Provide the [X, Y] coordinate of the cell's center where the given text is located.  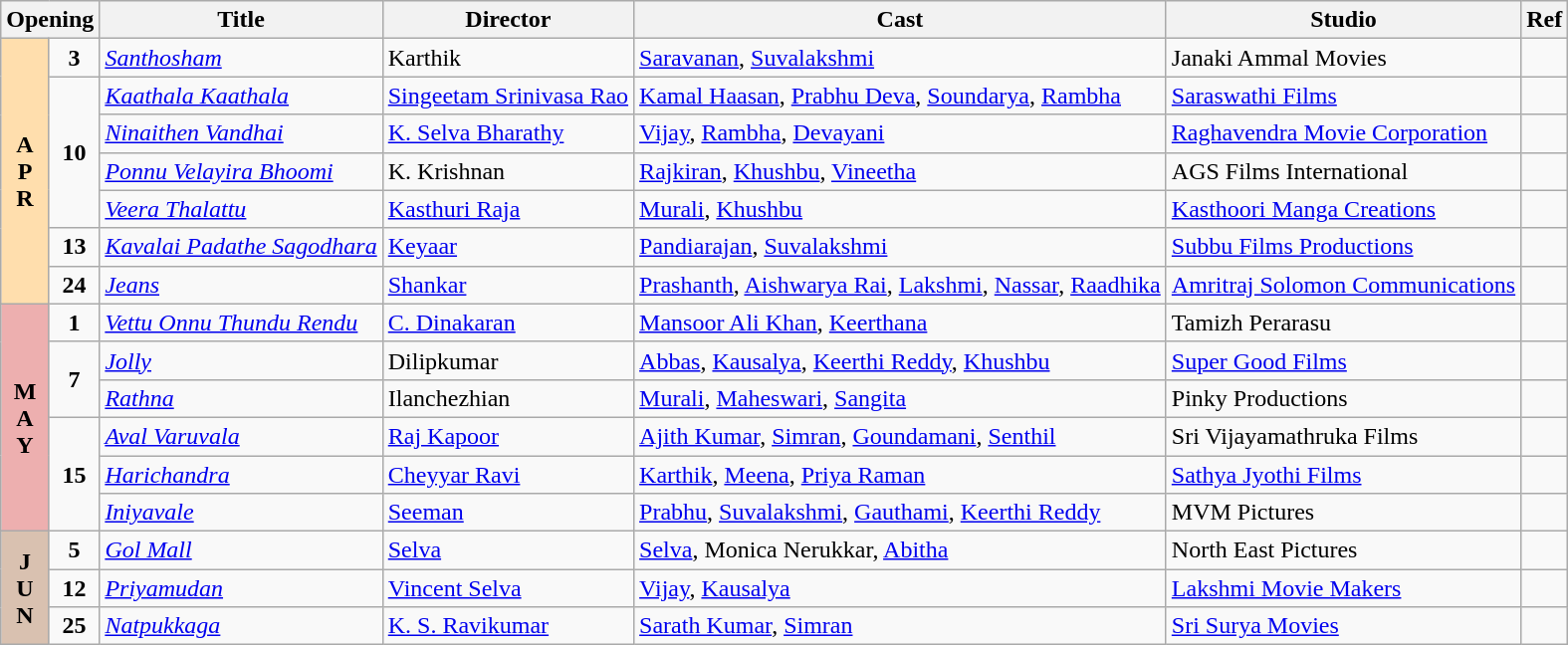
Raghavendra Movie Corporation [1343, 133]
Cheyyar Ravi [508, 475]
Kavalai Padathe Sagodhara [241, 247]
Lakshmi Movie Makers [1343, 588]
Vijay, Rambha, Devayani [900, 133]
Sathya Jyothi Films [1343, 475]
10 [74, 152]
Karthik [508, 58]
Mansoor Ali Khan, Keerthana [900, 322]
Aval Varuvala [241, 436]
Dilipkumar [508, 360]
Ponnu Velayira Bhoomi [241, 171]
Kamal Haasan, Prabhu Deva, Soundarya, Rambha [900, 96]
Abbas, Kausalya, Keerthi Reddy, Khushbu [900, 360]
Janaki Ammal Movies [1343, 58]
K. Krishnan [508, 171]
C. Dinakaran [508, 322]
Iniyavale [241, 513]
MAY [26, 417]
13 [74, 247]
Kaathala Kaathala [241, 96]
Jeans [241, 285]
Sri Surya Movies [1343, 626]
Prashanth, Aishwarya Rai, Lakshmi, Nassar, Raadhika [900, 285]
Priyamudan [241, 588]
1 [74, 322]
Selva [508, 550]
Murali, Khushbu [900, 209]
Shankar [508, 285]
Amritraj Solomon Communications [1343, 285]
Vettu Onnu Thundu Rendu [241, 322]
Raj Kapoor [508, 436]
Pandiarajan, Suvalakshmi [900, 247]
Karthik, Meena, Priya Raman [900, 475]
Ajith Kumar, Simran, Goundamani, Senthil [900, 436]
Selva, Monica Nerukkar, Abitha [900, 550]
25 [74, 626]
Saraswathi Films [1343, 96]
Seeman [508, 513]
Rajkiran, Khushbu, Vineetha [900, 171]
Ref [1545, 20]
Ilanchezhian [508, 398]
APR [26, 171]
Gol Mall [241, 550]
Cast [900, 20]
Jolly [241, 360]
Sri Vijayamathruka Films [1343, 436]
Saravanan, Suvalakshmi [900, 58]
Santhosham [241, 58]
Harichandra [241, 475]
Vincent Selva [508, 588]
North East Pictures [1343, 550]
Tamizh Perarasu [1343, 322]
Murali, Maheswari, Sangita [900, 398]
Subbu Films Productions [1343, 247]
K. S. Ravikumar [508, 626]
Natpukkaga [241, 626]
Prabhu, Suvalakshmi, Gauthami, Keerthi Reddy [900, 513]
Sarath Kumar, Simran [900, 626]
Keyaar [508, 247]
3 [74, 58]
MVM Pictures [1343, 513]
Studio [1343, 20]
K. Selva Bharathy [508, 133]
Title [241, 20]
AGS Films International [1343, 171]
Kasthoori Manga Creations [1343, 209]
Rathna [241, 398]
Veera Thalattu [241, 209]
Opening [50, 20]
Singeetam Srinivasa Rao [508, 96]
24 [74, 285]
Pinky Productions [1343, 398]
7 [74, 379]
Ninaithen Vandhai [241, 133]
15 [74, 474]
JUN [26, 588]
Vijay, Kausalya [900, 588]
Director [508, 20]
Super Good Films [1343, 360]
12 [74, 588]
Kasthuri Raja [508, 209]
5 [74, 550]
